Capture the cell that displays the provided text and extract its [X, Y] central coordinate. 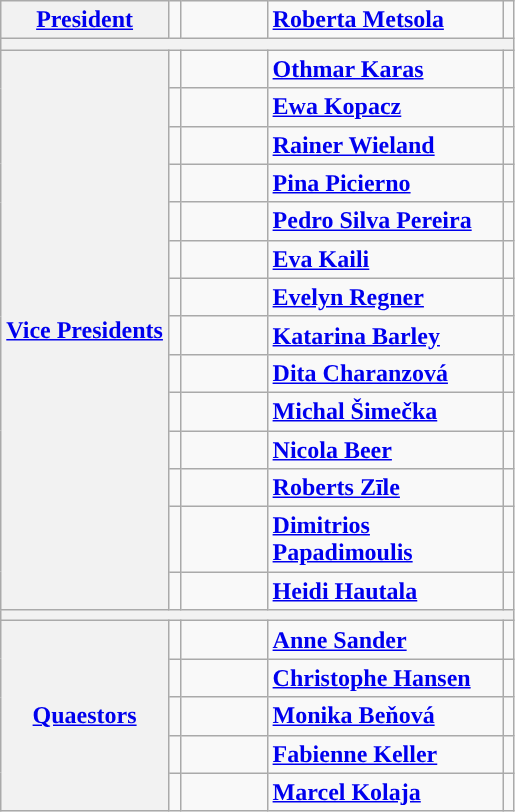
Eva Kaili [385, 259]
Othmar Karas [385, 69]
Dimitrios Papadimoulis [385, 540]
Roberts Zīle [385, 488]
Ewa Kopacz [385, 107]
Quaestors [85, 716]
Dita Charanzová [385, 373]
Evelyn Regner [385, 297]
Rainer Wieland [385, 145]
Fabienne Keller [385, 754]
President [85, 20]
Pina Picierno [385, 183]
Pedro Silva Pereira [385, 221]
Katarina Barley [385, 335]
Marcel Kolaja [385, 792]
Vice Presidents [85, 330]
Michal Šimečka [385, 411]
Heidi Hautala [385, 591]
Nicola Beer [385, 449]
Monika Beňová [385, 716]
Roberta Metsola [385, 20]
Anne Sander [385, 640]
Christophe Hansen [385, 678]
